Locate the cell with the specified text and output its [X, Y] center coordinate. 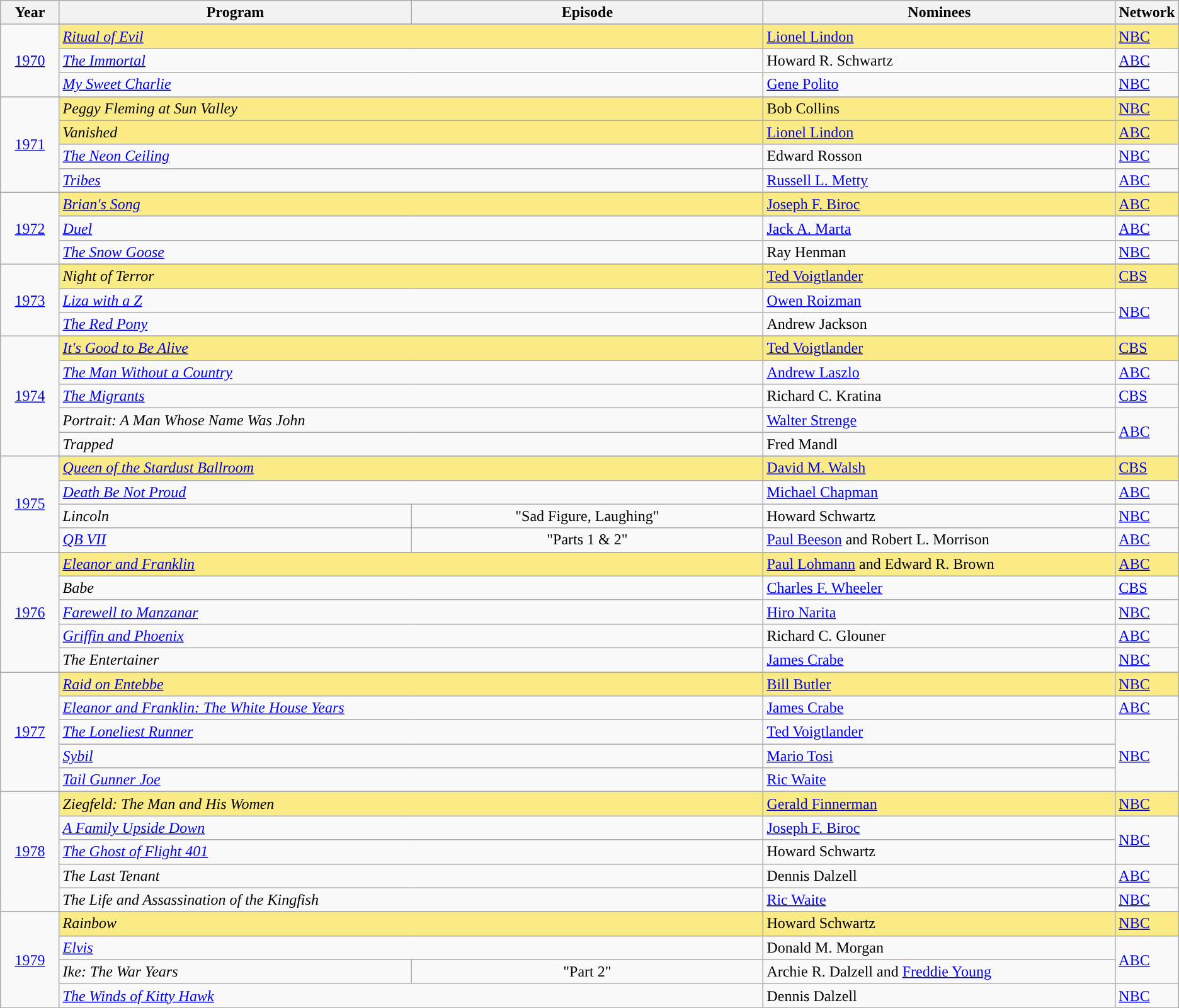
Tail Gunner Joe [411, 780]
Nominees [940, 13]
Duel [411, 228]
Brian's Song [411, 204]
Russell L. Metty [940, 180]
1978 [30, 852]
Donald M. Morgan [940, 948]
Charles F. Wheeler [940, 588]
Trapped [411, 444]
Death Be Not Proud [411, 492]
1979 [30, 959]
Bob Collins [940, 108]
Hiro Narita [940, 612]
Liza with a Z [411, 301]
Vanished [411, 132]
1971 [30, 144]
"Sad Figure, Laughing" [587, 516]
The Neon Ceiling [411, 156]
The Life and Assassination of the Kingfish [411, 900]
The Winds of Kitty Hawk [411, 995]
Eleanor and Franklin [411, 564]
Griffin and Phoenix [411, 636]
"Part 2" [587, 971]
Sybil [411, 756]
Bill Butler [940, 684]
Richard C. Kratina [940, 396]
Babe [411, 588]
Andrew Jackson [940, 324]
Year [30, 13]
Jack A. Marta [940, 228]
Episode [587, 13]
Fred Mandl [940, 444]
The Loneliest Runner [411, 732]
1977 [30, 731]
David M. Walsh [940, 468]
Night of Terror [411, 276]
1974 [30, 396]
My Sweet Charlie [411, 84]
1973 [30, 300]
Ziegfeld: The Man and His Women [411, 804]
Program [236, 13]
Mario Tosi [940, 756]
1975 [30, 504]
Ritual of Evil [411, 37]
Farewell to Manzanar [411, 612]
Portrait: A Man Whose Name Was John [411, 420]
1972 [30, 228]
Howard R. Schwartz [940, 60]
Ray Henman [940, 252]
Archie R. Dalzell and Freddie Young [940, 971]
The Entertainer [411, 660]
The Red Pony [411, 324]
The Man Without a Country [411, 372]
Paul Beeson and Robert L. Morrison [940, 540]
The Immortal [411, 60]
Michael Chapman [940, 492]
Owen Roizman [940, 301]
Eleanor and Franklin: The White House Years [411, 708]
Ike: The War Years [236, 971]
Richard C. Glouner [940, 636]
Gene Polito [940, 84]
Lincoln [236, 516]
The Last Tenant [411, 876]
Walter Strenge [940, 420]
Tribes [411, 180]
Queen of the Stardust Ballroom [411, 468]
Elvis [411, 948]
It's Good to Be Alive [411, 348]
Rainbow [411, 924]
Edward Rosson [940, 156]
1976 [30, 612]
Network [1147, 13]
1970 [30, 60]
The Snow Goose [411, 252]
Gerald Finnerman [940, 804]
Raid on Entebbe [411, 684]
Paul Lohmann and Edward R. Brown [940, 564]
Peggy Fleming at Sun Valley [411, 108]
"Parts 1 & 2" [587, 540]
Andrew Laszlo [940, 372]
The Migrants [411, 396]
A Family Upside Down [411, 828]
QB VII [236, 540]
The Ghost of Flight 401 [411, 852]
